Locate the cell with the specified text and output its [X, Y] center coordinate. 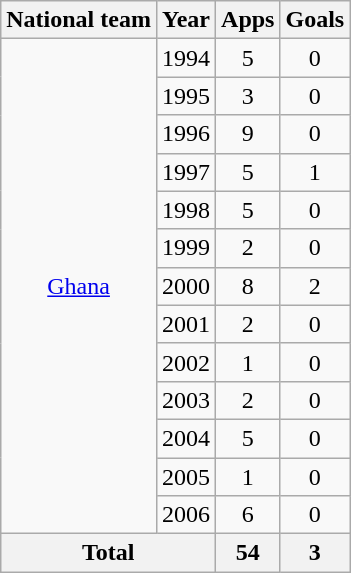
1994 [186, 58]
8 [248, 286]
1995 [186, 96]
2000 [186, 286]
6 [248, 515]
Ghana [79, 286]
54 [248, 553]
2004 [186, 438]
2003 [186, 400]
1996 [186, 134]
9 [248, 134]
1997 [186, 172]
2006 [186, 515]
Year [186, 20]
2002 [186, 362]
Goals [315, 20]
1999 [186, 248]
2005 [186, 477]
National team [79, 20]
Total [108, 553]
Apps [248, 20]
2001 [186, 324]
1998 [186, 210]
